Return the (X, Y) coordinate for the center point of the cell that contains the specified text.  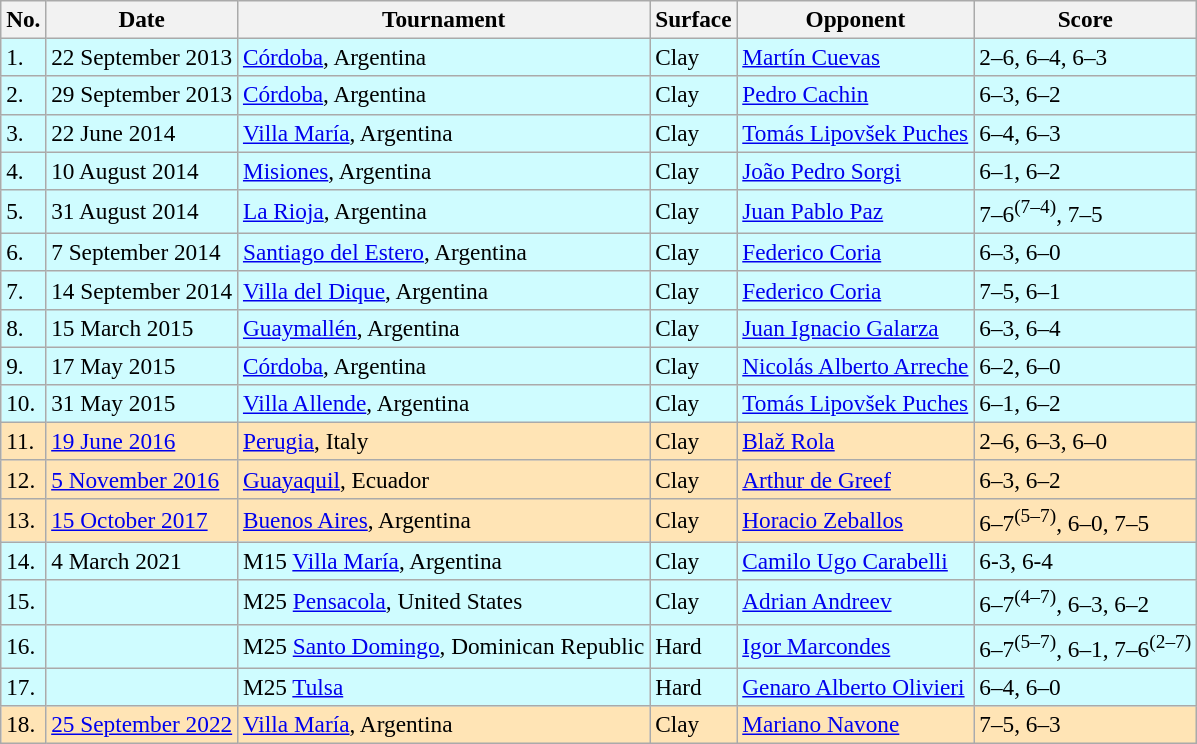
11. (24, 441)
Arthur de Greef (856, 479)
10. (24, 403)
M25 Tulsa (444, 687)
9. (24, 366)
17 May 2015 (142, 366)
Horacio Zeballos (856, 520)
8. (24, 328)
Adrian Andreev (856, 602)
29 September 2013 (142, 95)
7–5, 6–1 (1086, 290)
6–4, 6–3 (1086, 133)
Surface (694, 19)
Perugia, Italy (444, 441)
Juan Ignacio Galarza (856, 328)
31 August 2014 (142, 211)
6–7(5–7), 6–1, 7–6(2–7) (1086, 646)
22 September 2013 (142, 57)
6–3, 6–0 (1086, 252)
31 May 2015 (142, 403)
4 March 2021 (142, 561)
Villa Allende, Argentina (444, 403)
7. (24, 290)
Guaymallén, Argentina (444, 328)
La Rioja, Argentina (444, 211)
6–3, 6–4 (1086, 328)
Juan Pablo Paz (856, 211)
6–4, 6–0 (1086, 687)
6-3, 6-4 (1086, 561)
13. (24, 520)
Guayaquil, Ecuador (444, 479)
Opponent (856, 19)
Santiago del Estero, Argentina (444, 252)
12. (24, 479)
14 September 2014 (142, 290)
Buenos Aires, Argentina (444, 520)
Pedro Cachin (856, 95)
17. (24, 687)
14. (24, 561)
7 September 2014 (142, 252)
6–2, 6–0 (1086, 366)
Blaž Rola (856, 441)
Misiones, Argentina (444, 170)
Mariano Navone (856, 724)
3. (24, 133)
2. (24, 95)
5. (24, 211)
15 March 2015 (142, 328)
1. (24, 57)
6. (24, 252)
Camilo Ugo Carabelli (856, 561)
15. (24, 602)
Genaro Alberto Olivieri (856, 687)
25 September 2022 (142, 724)
2–6, 6–4, 6–3 (1086, 57)
4. (24, 170)
M15 Villa María, Argentina (444, 561)
15 October 2017 (142, 520)
5 November 2016 (142, 479)
Igor Marcondes (856, 646)
Martín Cuevas (856, 57)
No. (24, 19)
Nicolás Alberto Arreche (856, 366)
Tournament (444, 19)
Score (1086, 19)
18. (24, 724)
7–6(7–4), 7–5 (1086, 211)
6–7(5–7), 6–0, 7–5 (1086, 520)
22 June 2014 (142, 133)
19 June 2016 (142, 441)
M25 Pensacola, United States (444, 602)
Date (142, 19)
Villa del Dique, Argentina (444, 290)
2–6, 6–3, 6–0 (1086, 441)
6–7(4–7), 6–3, 6–2 (1086, 602)
M25 Santo Domingo, Dominican Republic (444, 646)
7–5, 6–3 (1086, 724)
10 August 2014 (142, 170)
João Pedro Sorgi (856, 170)
16. (24, 646)
